Pinpoint the cell where the given text exists, returning its (X, Y) midpoint coordinate. 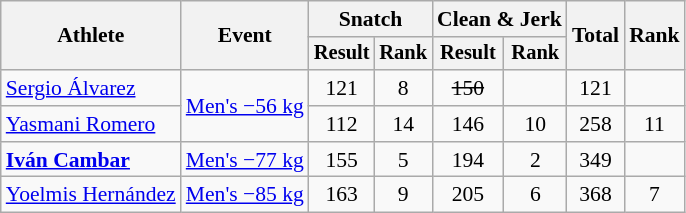
Men's −77 kg (245, 160)
Total (596, 36)
7 (654, 195)
Men's −85 kg (245, 195)
10 (536, 124)
6 (536, 195)
Iván Cambar (91, 160)
349 (596, 160)
Yoelmis Hernández (91, 195)
9 (403, 195)
368 (596, 195)
112 (342, 124)
2 (536, 160)
Event (245, 36)
194 (468, 160)
205 (468, 195)
8 (403, 88)
Yasmani Romero (91, 124)
258 (596, 124)
150 (468, 88)
163 (342, 195)
155 (342, 160)
Sergio Álvarez (91, 88)
Snatch (370, 19)
Athlete (91, 36)
146 (468, 124)
Men's −56 kg (245, 106)
Clean & Jerk (500, 19)
11 (654, 124)
5 (403, 160)
14 (403, 124)
